Extract the [x, y] coordinate from the center of the cell holding the provided text.  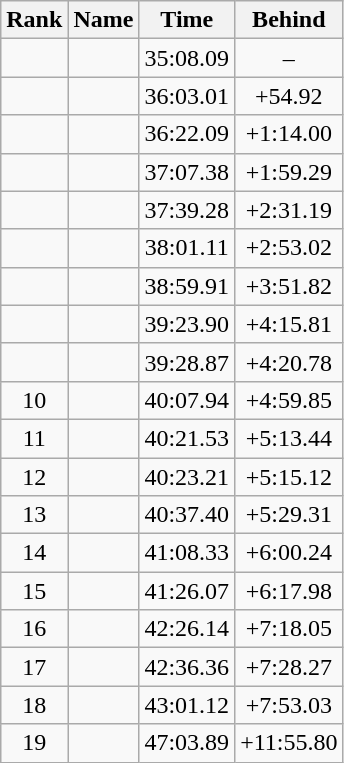
+1:59.29 [289, 172]
39:28.87 [187, 362]
35:08.09 [187, 58]
– [289, 58]
+2:31.19 [289, 210]
40:37.40 [187, 515]
Behind [289, 20]
+4:59.85 [289, 400]
+1:14.00 [289, 134]
Time [187, 20]
+5:29.31 [289, 515]
+5:13.44 [289, 438]
41:08.33 [187, 553]
40:23.21 [187, 477]
+7:18.05 [289, 629]
Name [104, 20]
19 [34, 743]
43:01.12 [187, 705]
18 [34, 705]
+4:15.81 [289, 324]
36:03.01 [187, 96]
+11:55.80 [289, 743]
17 [34, 667]
+6:00.24 [289, 553]
+7:53.03 [289, 705]
+2:53.02 [289, 248]
42:26.14 [187, 629]
+54.92 [289, 96]
+6:17.98 [289, 591]
10 [34, 400]
37:39.28 [187, 210]
+3:51.82 [289, 286]
39:23.90 [187, 324]
36:22.09 [187, 134]
14 [34, 553]
15 [34, 591]
11 [34, 438]
47:03.89 [187, 743]
41:26.07 [187, 591]
40:21.53 [187, 438]
42:36.36 [187, 667]
+4:20.78 [289, 362]
+7:28.27 [289, 667]
38:01.11 [187, 248]
37:07.38 [187, 172]
38:59.91 [187, 286]
40:07.94 [187, 400]
+5:15.12 [289, 477]
16 [34, 629]
12 [34, 477]
13 [34, 515]
Rank [34, 20]
